Find where the given text appears and provide that cell's center as [X, Y] coordinate. 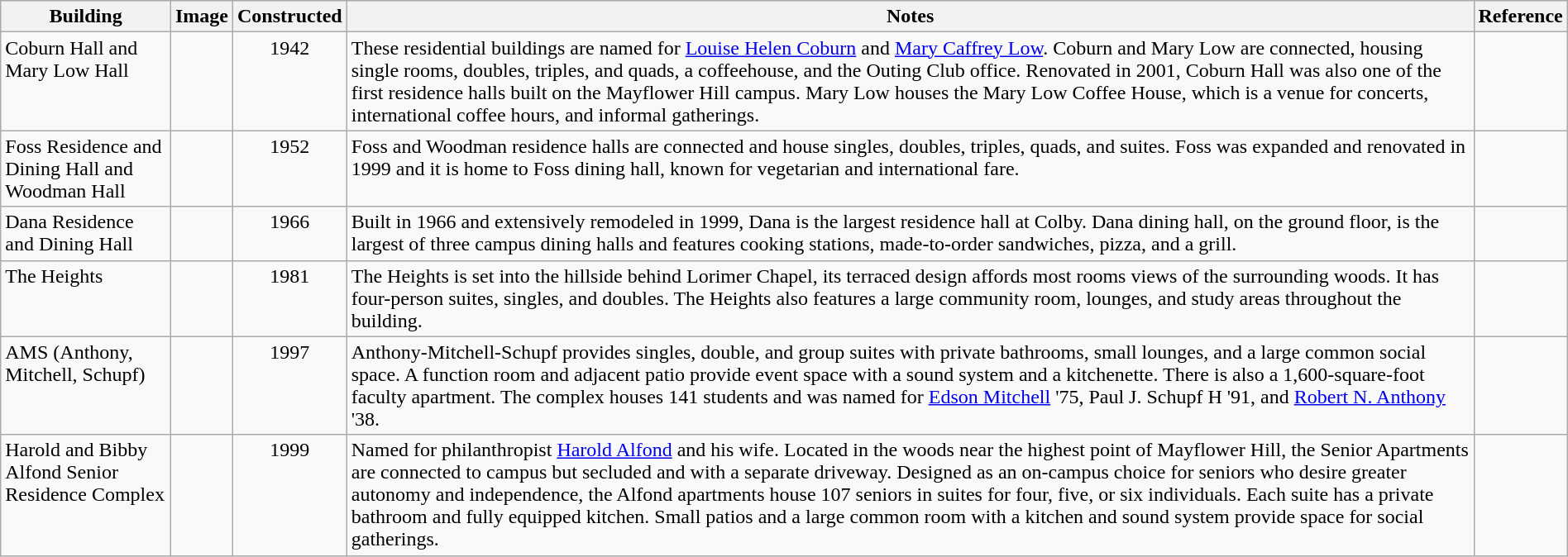
1981 [290, 298]
The Heights [86, 298]
Notes [910, 17]
1966 [290, 233]
1997 [290, 385]
1999 [290, 495]
1942 [290, 81]
Constructed [290, 17]
Harold and Bibby Alfond Senior Residence Complex [86, 495]
Coburn Hall and Mary Low Hall [86, 81]
Dana Residence and Dining Hall [86, 233]
Foss Residence and Dining Hall and Woodman Hall [86, 169]
Image [202, 17]
AMS (Anthony, Mitchell, Schupf) [86, 385]
1952 [290, 169]
Building [86, 17]
Reference [1520, 17]
